Determine the (x, y) coordinate at the center of the cell enclosing the given text.  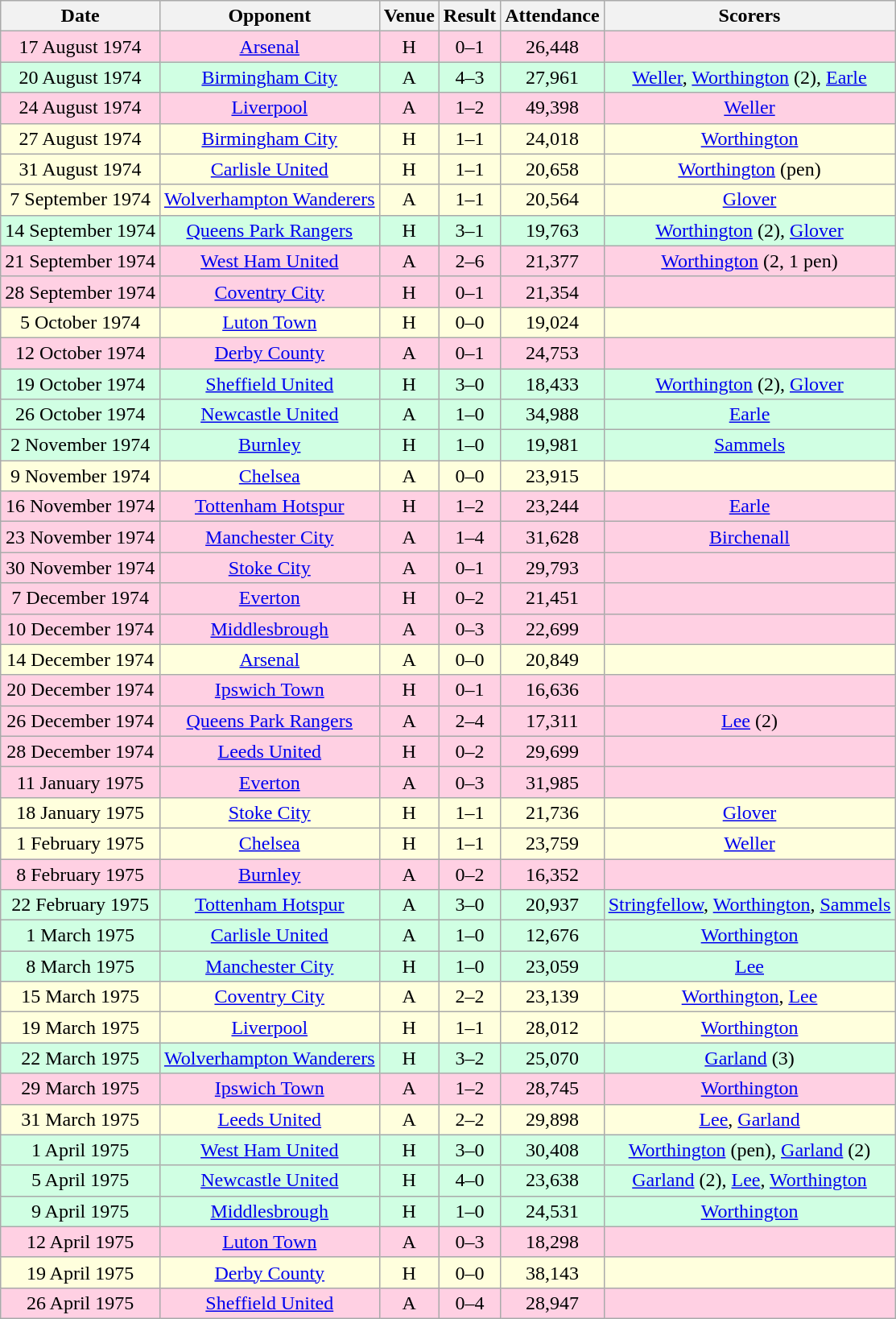
21 September 1974 (81, 261)
31,628 (552, 537)
27 August 1974 (81, 139)
24,531 (552, 1211)
25,070 (552, 1058)
Opponent (269, 16)
7 September 1974 (81, 200)
26,448 (552, 47)
18 January 1975 (81, 812)
Birchenall (749, 537)
28,947 (552, 1303)
14 December 1974 (81, 659)
20 August 1974 (81, 77)
12,676 (552, 936)
19 March 1975 (81, 1027)
20,564 (552, 200)
Stringfellow, Worthington, Sammels (749, 905)
Garland (3) (749, 1058)
30,408 (552, 1150)
2–4 (469, 721)
21,377 (552, 261)
49,398 (552, 108)
11 January 1975 (81, 782)
3–1 (469, 230)
20,849 (552, 659)
26 December 1974 (81, 721)
14 September 1974 (81, 230)
8 February 1975 (81, 874)
Garland (2), Lee, Worthington (749, 1180)
19,763 (552, 230)
Lee, Garland (749, 1119)
Scorers (749, 16)
15 March 1975 (81, 997)
21,451 (552, 598)
4–0 (469, 1180)
19 October 1974 (81, 384)
4–3 (469, 77)
Worthington (pen) (749, 169)
24 August 1974 (81, 108)
9 April 1975 (81, 1211)
18,433 (552, 384)
Weller, Worthington (2), Earle (749, 77)
19 April 1975 (81, 1272)
24,753 (552, 353)
Venue (409, 16)
20 December 1974 (81, 690)
31 August 1974 (81, 169)
0–4 (469, 1303)
29,898 (552, 1119)
23,638 (552, 1180)
1 April 1975 (81, 1150)
Sammels (749, 445)
12 April 1975 (81, 1242)
12 October 1974 (81, 353)
28,012 (552, 1027)
23,059 (552, 966)
22 March 1975 (81, 1058)
1 March 1975 (81, 936)
19,024 (552, 322)
27,961 (552, 77)
16,352 (552, 874)
10 December 1974 (81, 629)
17,311 (552, 721)
Lee (2) (749, 721)
17 August 1974 (81, 47)
38,143 (552, 1272)
21,354 (552, 292)
22,699 (552, 629)
26 October 1974 (81, 415)
Lee (749, 966)
5 October 1974 (81, 322)
2–6 (469, 261)
30 November 1974 (81, 568)
7 December 1974 (81, 598)
19,981 (552, 445)
23,244 (552, 507)
Worthington (2, 1 pen) (749, 261)
23,759 (552, 843)
16,636 (552, 690)
3–2 (469, 1058)
Date (81, 16)
23,139 (552, 997)
5 April 1975 (81, 1180)
29,793 (552, 568)
Worthington (pen), Garland (2) (749, 1150)
31,985 (552, 782)
22 February 1975 (81, 905)
23,915 (552, 476)
28 December 1974 (81, 751)
24,018 (552, 139)
28,745 (552, 1089)
9 November 1974 (81, 476)
1–4 (469, 537)
Attendance (552, 16)
29,699 (552, 751)
23 November 1974 (81, 537)
34,988 (552, 415)
2 November 1974 (81, 445)
Worthington, Lee (749, 997)
29 March 1975 (81, 1089)
31 March 1975 (81, 1119)
1 February 1975 (81, 843)
16 November 1974 (81, 507)
18,298 (552, 1242)
8 March 1975 (81, 966)
Result (469, 16)
20,937 (552, 905)
20,658 (552, 169)
28 September 1974 (81, 292)
26 April 1975 (81, 1303)
21,736 (552, 812)
